Return the [x, y] coordinate for the center point of the cell that contains the specified text.  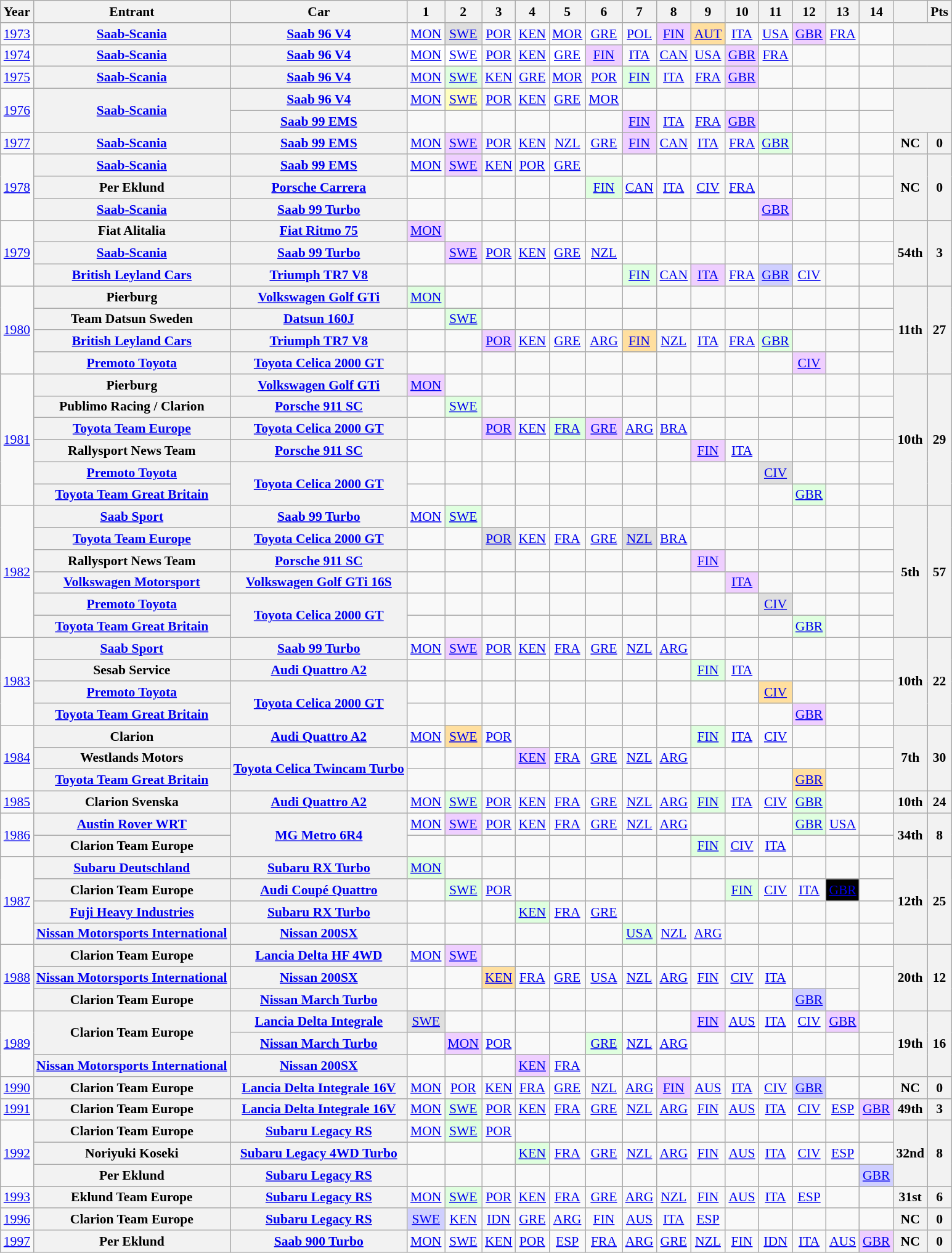
1977 [17, 144]
1982 [17, 572]
1980 [17, 330]
1987 [17, 901]
Team Datsun Sweden [132, 319]
31st [910, 1198]
Eklund Team Europe [132, 1198]
25 [939, 901]
Volkswagen Motorsport [132, 582]
Lancia Delta HF 4WD [319, 956]
Audi Coupé Quattro [319, 890]
2 [463, 12]
Datsun 160J [319, 319]
Pts [939, 12]
30 [939, 758]
19th [910, 1044]
20th [910, 978]
Publimo Racing / Clarion [132, 407]
Fiat Ritmo 75 [319, 231]
Porsche Carrera [319, 187]
POL [640, 34]
27 [939, 330]
1984 [17, 758]
1991 [17, 1109]
32nd [910, 1154]
Saab 900 Turbo [319, 1241]
1993 [17, 1198]
7th [910, 758]
1974 [17, 55]
5th [910, 572]
49th [910, 1109]
Volkswagen Golf GTi 16S [319, 582]
10 [742, 12]
1985 [17, 802]
11th [910, 330]
Austin Rover WRT [132, 824]
1990 [17, 1088]
Car [319, 12]
1989 [17, 1044]
34th [910, 835]
5 [567, 12]
11 [775, 12]
Fuji Heavy Industries [132, 912]
12th [910, 901]
14 [876, 12]
Year [17, 12]
1997 [17, 1241]
1 [426, 12]
54th [910, 253]
57 [939, 572]
Westlands Motors [132, 758]
1996 [17, 1220]
Subaru Legacy 4WD Turbo [319, 1154]
1983 [17, 681]
16 [939, 1044]
MG Metro 6R4 [319, 835]
Fiat Alitalia [132, 231]
9 [708, 12]
7 [640, 12]
22 [939, 681]
1981 [17, 440]
Toyota Celica Twincam Turbo [319, 769]
1978 [17, 187]
1986 [17, 835]
1976 [17, 111]
4 [532, 12]
Clarion Svenska [132, 802]
Entrant [132, 12]
AUT [708, 34]
1975 [17, 78]
13 [843, 12]
1979 [17, 253]
Sesab Service [132, 671]
Clarion [132, 737]
Noriyuki Koseki [132, 1154]
29 [939, 440]
1973 [17, 34]
24 [939, 802]
Lancia Delta Integrale [319, 1022]
1992 [17, 1154]
Subaru Deutschland [132, 868]
1988 [17, 978]
